Output the [X, Y] coordinate of the center of the cell containing the given text.  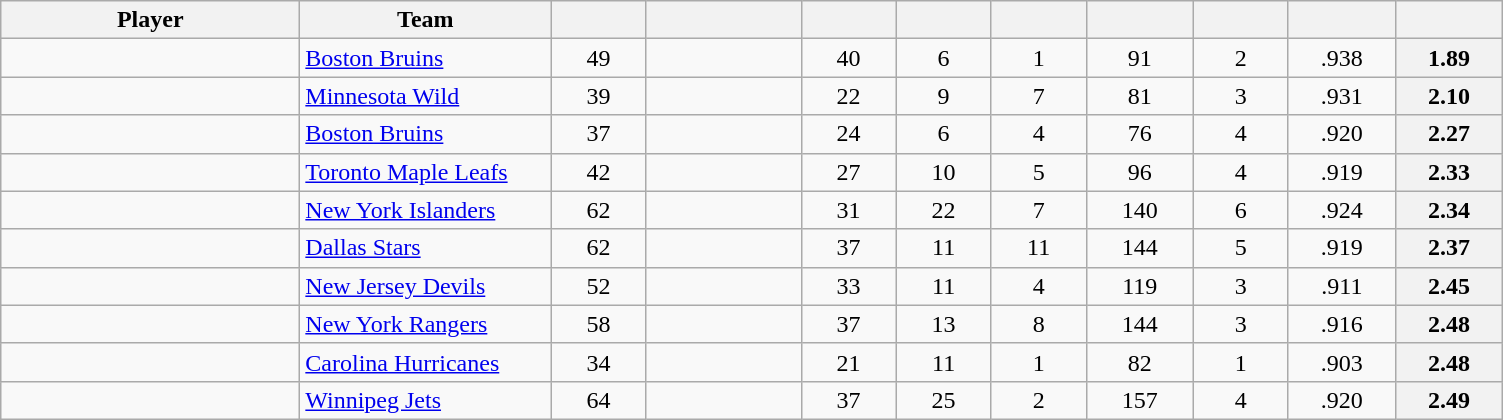
New Jersey Devils [426, 286]
New York Rangers [426, 324]
91 [1140, 58]
31 [848, 210]
33 [848, 286]
Player [150, 20]
39 [598, 96]
New York Islanders [426, 210]
2.34 [1448, 210]
.938 [1342, 58]
82 [1140, 362]
2.37 [1448, 248]
2.27 [1448, 134]
1.89 [1448, 58]
Winnipeg Jets [426, 400]
76 [1140, 134]
81 [1140, 96]
Toronto Maple Leafs [426, 172]
52 [598, 286]
13 [944, 324]
.903 [1342, 362]
.911 [1342, 286]
2.45 [1448, 286]
64 [598, 400]
34 [598, 362]
27 [848, 172]
140 [1140, 210]
.916 [1342, 324]
9 [944, 96]
25 [944, 400]
2.10 [1448, 96]
Team [426, 20]
Minnesota Wild [426, 96]
Dallas Stars [426, 248]
42 [598, 172]
119 [1140, 286]
.924 [1342, 210]
24 [848, 134]
49 [598, 58]
58 [598, 324]
40 [848, 58]
2.49 [1448, 400]
2.33 [1448, 172]
157 [1140, 400]
10 [944, 172]
.931 [1342, 96]
8 [1038, 324]
21 [848, 362]
96 [1140, 172]
Carolina Hurricanes [426, 362]
